From the cell containing the given text, extract its center point as (x, y) coordinate. 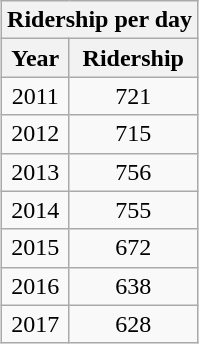
715 (134, 134)
628 (134, 324)
Year (36, 58)
2011 (36, 96)
2013 (36, 172)
2017 (36, 324)
2012 (36, 134)
2015 (36, 248)
2014 (36, 210)
Ridership (134, 58)
672 (134, 248)
Ridership per day (100, 20)
755 (134, 210)
638 (134, 286)
2016 (36, 286)
721 (134, 96)
756 (134, 172)
